Identify which cell holds the provided text, then report its [x, y] central coordinate. 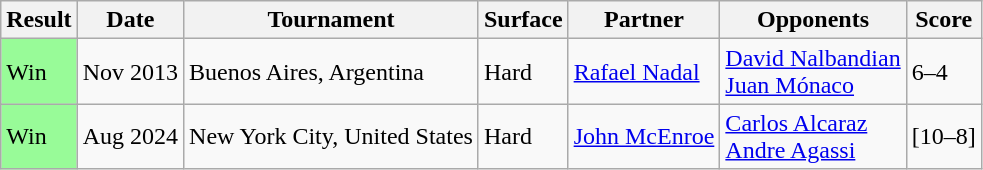
Nov 2013 [130, 72]
Surface [523, 20]
6–4 [944, 72]
[10–8] [944, 136]
Result [39, 20]
John McEnroe [644, 136]
Carlos Alcaraz Andre Agassi [813, 136]
Date [130, 20]
David Nalbandian Juan Mónaco [813, 72]
New York City, United States [332, 136]
Tournament [332, 20]
Score [944, 20]
Rafael Nadal [644, 72]
Partner [644, 20]
Buenos Aires, Argentina [332, 72]
Opponents [813, 20]
Aug 2024 [130, 136]
